Find where the given text appears and provide that cell's center as [x, y] coordinate. 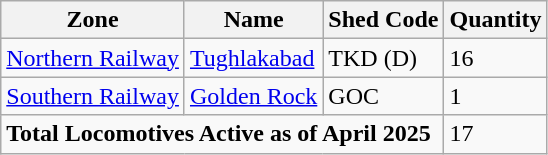
Northern Railway [93, 58]
Southern Railway [93, 96]
Golden Rock [253, 96]
Total Locomotives Active as of April 2025 [222, 134]
TKD (D) [384, 58]
GOC [384, 96]
Name [253, 20]
1 [496, 96]
Quantity [496, 20]
Shed Code [384, 20]
Zone [93, 20]
16 [496, 58]
17 [496, 134]
Tughlakabad [253, 58]
